Locate the cell with the specified text and output its [x, y] center coordinate. 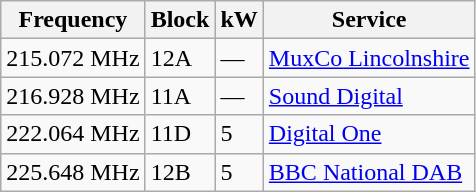
Sound Digital [369, 96]
215.072 MHz [73, 58]
11D [180, 134]
216.928 MHz [73, 96]
Block [180, 20]
MuxCo Lincolnshire [369, 58]
kW [239, 20]
Frequency [73, 20]
12B [180, 172]
225.648 MHz [73, 172]
Service [369, 20]
11A [180, 96]
Digital One [369, 134]
222.064 MHz [73, 134]
BBC National DAB [369, 172]
12A [180, 58]
